Provide the (X, Y) coordinate of the cell's center where the given text is located.  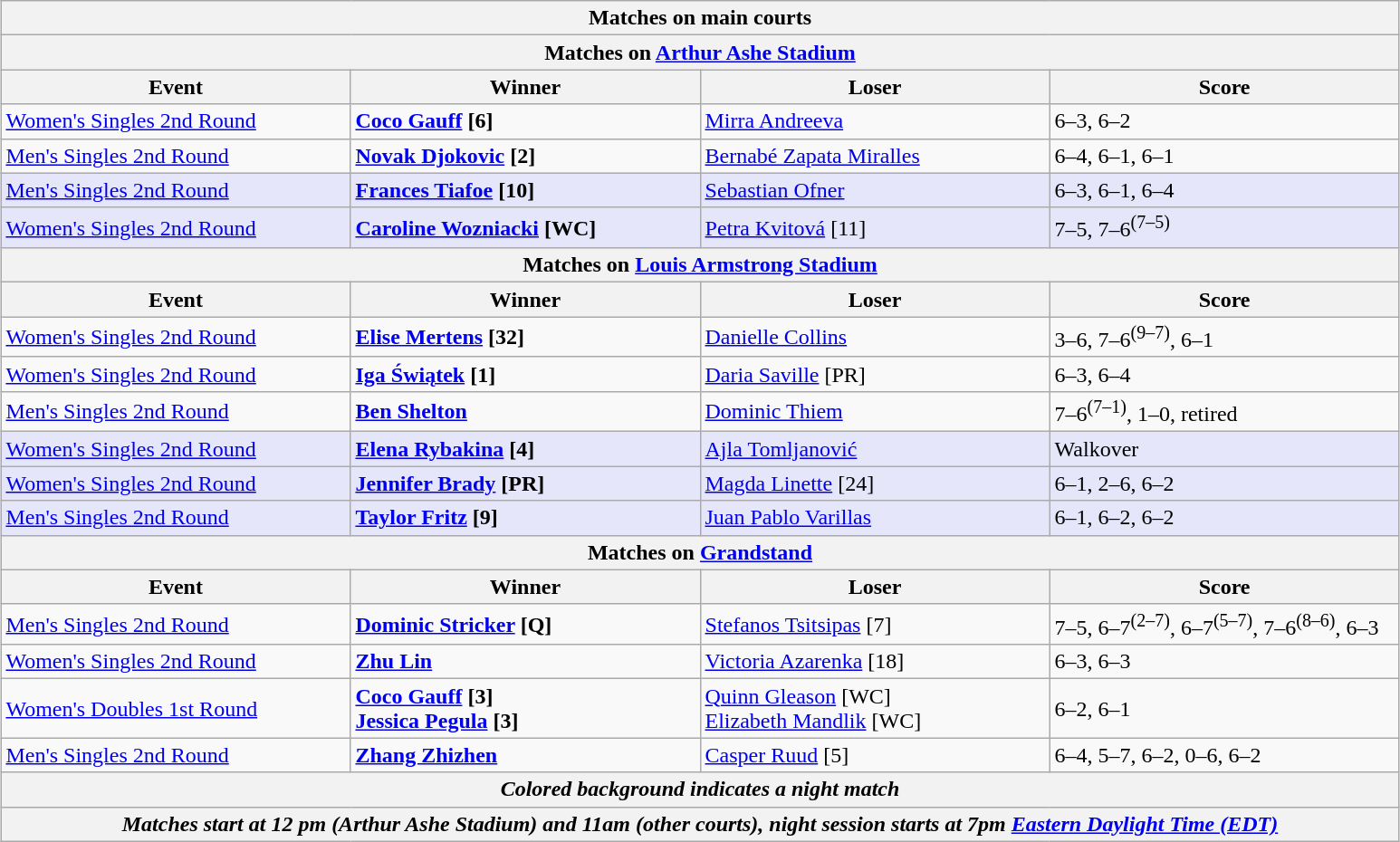
Dominic Stricker [Q] (525, 625)
Danielle Collins (875, 337)
Novak Djokovic [2] (525, 156)
6–1, 6–2, 6–2 (1224, 518)
Matches on Arthur Ashe Stadium (700, 53)
Women's Doubles 1st Round (176, 708)
7–5, 6–7(2–7), 6–7(5–7), 7–6(8–6), 6–3 (1224, 625)
Matches on main courts (700, 18)
Victoria Azarenka [18] (875, 662)
6–3, 6–1, 6–4 (1224, 190)
Elise Mertens [32] (525, 337)
Ajla Tomljanović (875, 449)
Dominic Thiem (875, 411)
Walkover (1224, 449)
Jennifer Brady [PR] (525, 483)
Taylor Fritz [9] (525, 518)
Caroline Wozniacki [WC] (525, 228)
Matches start at 12 pm (Arthur Ashe Stadium) and 11am (other courts), night session starts at 7pm Eastern Daylight Time (EDT) (700, 824)
Coco Gauff [3] Jessica Pegula [3] (525, 708)
6–3, 6–3 (1224, 662)
6–3, 6–2 (1224, 121)
Juan Pablo Varillas (875, 518)
Matches on Louis Armstrong Stadium (700, 265)
6–2, 6–1 (1224, 708)
Quinn Gleason [WC] Elizabeth Mandlik [WC] (875, 708)
Elena Rybakina [4] (525, 449)
Zhang Zhizhen (525, 755)
3–6, 7–6(9–7), 6–1 (1224, 337)
7–5, 7–6(7–5) (1224, 228)
Casper Ruud [5] (875, 755)
Sebastian Ofner (875, 190)
Iga Świątek [1] (525, 374)
Coco Gauff [6] (525, 121)
Frances Tiafoe [10] (525, 190)
Bernabé Zapata Miralles (875, 156)
Matches on Grandstand (700, 552)
6–3, 6–4 (1224, 374)
Daria Saville [PR] (875, 374)
Mirra Andreeva (875, 121)
Petra Kvitová [11] (875, 228)
6–1, 2–6, 6–2 (1224, 483)
7–6(7–1), 1–0, retired (1224, 411)
Zhu Lin (525, 662)
Colored background indicates a night match (700, 789)
Ben Shelton (525, 411)
6–4, 5–7, 6–2, 0–6, 6–2 (1224, 755)
Magda Linette [24] (875, 483)
6–4, 6–1, 6–1 (1224, 156)
Stefanos Tsitsipas [7] (875, 625)
